Capture the cell that displays the provided text and extract its [X, Y] central coordinate. 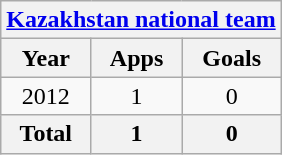
Kazakhstan national team [141, 20]
Total [46, 134]
Goals [232, 58]
Year [46, 58]
Apps [136, 58]
2012 [46, 96]
